For the text-containing cell, return its midpoint in [X, Y] coordinate format. 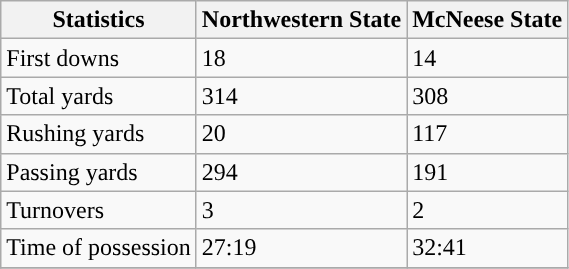
Northwestern State [301, 20]
314 [301, 96]
Total yards [99, 96]
2 [488, 210]
First downs [99, 58]
McNeese State [488, 20]
18 [301, 58]
20 [301, 134]
Passing yards [99, 172]
191 [488, 172]
32:41 [488, 248]
Time of possession [99, 248]
14 [488, 58]
117 [488, 134]
294 [301, 172]
Statistics [99, 20]
Rushing yards [99, 134]
Turnovers [99, 210]
308 [488, 96]
3 [301, 210]
27:19 [301, 248]
